Capture the cell that displays the provided text and extract its [x, y] central coordinate. 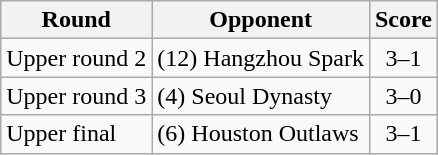
Opponent [261, 20]
Round [76, 20]
(4) Seoul Dynasty [261, 96]
(12) Hangzhou Spark [261, 58]
Upper round 2 [76, 58]
(6) Houston Outlaws [261, 134]
Score [403, 20]
Upper final [76, 134]
Upper round 3 [76, 96]
3–0 [403, 96]
